Search for the cell housing the specified text and yield its (x, y) center coordinate. 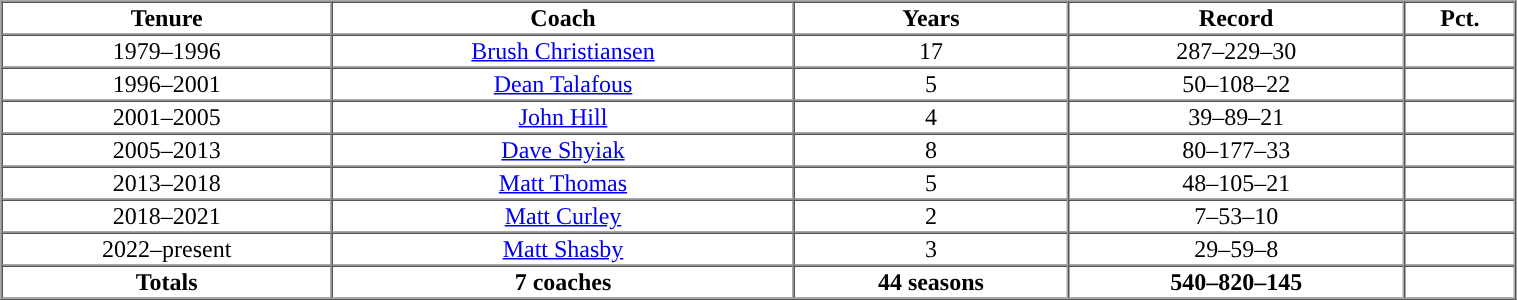
Dean Talafous (563, 84)
2022–present (167, 248)
3 (931, 248)
1979–1996 (167, 50)
Record (1236, 18)
Totals (167, 282)
2 (931, 216)
48–105–21 (1236, 182)
2013–2018 (167, 182)
8 (931, 150)
2001–2005 (167, 116)
Matt Thomas (563, 182)
4 (931, 116)
7–53–10 (1236, 216)
Tenure (167, 18)
Brush Christiansen (563, 50)
2018–2021 (167, 216)
Years (931, 18)
Matt Shasby (563, 248)
80–177–33 (1236, 150)
Pct. (1460, 18)
Dave Shyiak (563, 150)
287–229–30 (1236, 50)
17 (931, 50)
44 seasons (931, 282)
39–89–21 (1236, 116)
John Hill (563, 116)
1996–2001 (167, 84)
50–108–22 (1236, 84)
540–820–145 (1236, 282)
2005–2013 (167, 150)
7 coaches (563, 282)
Coach (563, 18)
Matt Curley (563, 216)
29–59–8 (1236, 248)
